Identify which cell holds the provided text, then report its [x, y] central coordinate. 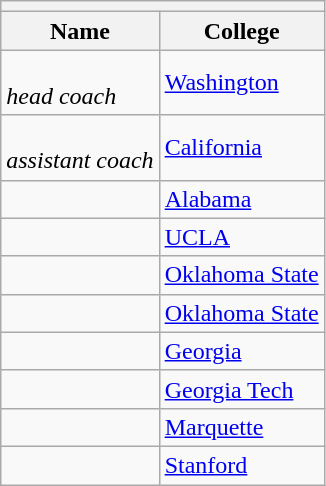
UCLA [242, 237]
College [242, 31]
Georgia Tech [242, 389]
Georgia [242, 351]
assistant coach [80, 148]
head coach [80, 82]
Marquette [242, 427]
California [242, 148]
Alabama [242, 199]
Name [80, 31]
Stanford [242, 465]
Washington [242, 82]
